For the text-containing cell, return its midpoint in (x, y) coordinate format. 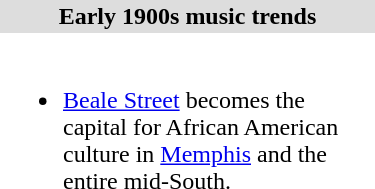
Early 1900s music trends (188, 16)
